Search for the cell housing the specified text and yield its (X, Y) center coordinate. 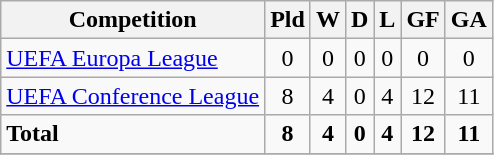
GF (423, 20)
Competition (133, 20)
UEFA Conference League (133, 96)
Total (133, 134)
L (388, 20)
D (359, 20)
Pld (288, 20)
GA (468, 20)
UEFA Europa League (133, 58)
W (328, 20)
